Return [x, y] of the center of cell containing provided text 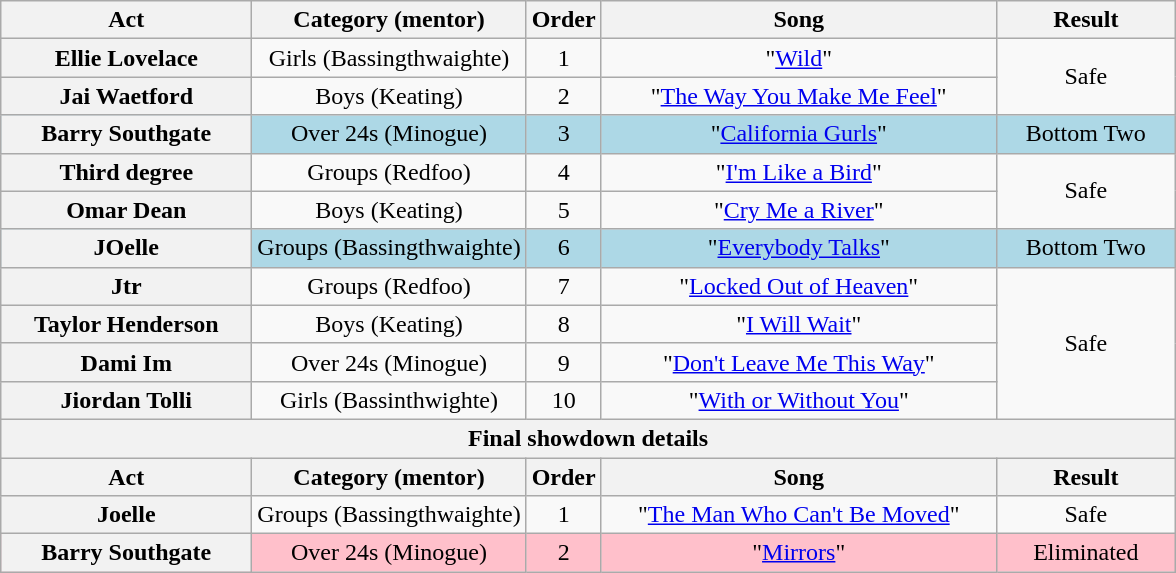
"Wild" [798, 58]
"Everybody Talks" [798, 248]
"Mirrors" [798, 553]
Jtr [126, 286]
8 [564, 324]
Dami Im [126, 362]
"With or Without You" [798, 400]
Jai Waetford [126, 96]
"Cry Me a River" [798, 210]
JOelle [126, 248]
"Don't Leave Me This Way" [798, 362]
"The Way You Make Me Feel" [798, 96]
"The Man Who Can't Be Moved" [798, 515]
Ellie Lovelace [126, 58]
5 [564, 210]
Omar Dean [126, 210]
Third degree [126, 172]
Girls (Bassinthwighte) [389, 400]
"Locked Out of Heaven" [798, 286]
4 [564, 172]
Taylor Henderson [126, 324]
6 [564, 248]
3 [564, 134]
Final showdown details [588, 438]
Jiordan Tolli [126, 400]
Girls (Bassingthwaighte) [389, 58]
"California Gurls" [798, 134]
"I Will Wait" [798, 324]
7 [564, 286]
9 [564, 362]
Joelle [126, 515]
Eliminated [1086, 553]
"I'm Like a Bird" [798, 172]
10 [564, 400]
